Pinpoint the cell where the given text exists, returning its (X, Y) midpoint coordinate. 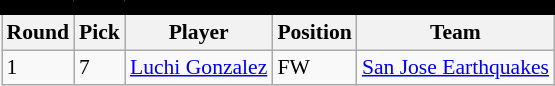
San Jose Earthquakes (456, 68)
1 (38, 68)
Position (314, 32)
Pick (100, 32)
7 (100, 68)
Team (456, 32)
Luchi Gonzalez (198, 68)
Round (38, 32)
Player (198, 32)
FW (314, 68)
